Locate the cell with the specified text and output its [x, y] center coordinate. 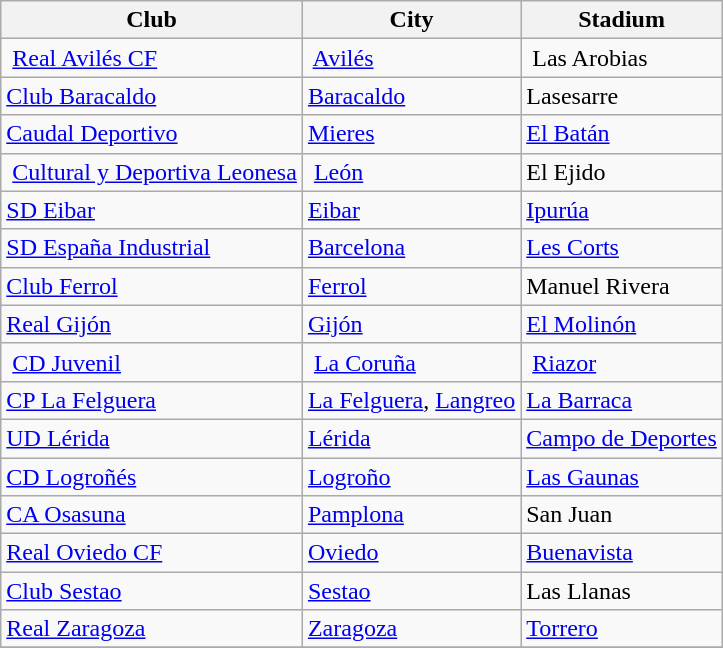
Cultural y Deportiva Leonesa [152, 172]
Oviedo [411, 553]
Club [152, 20]
Las Llanas [622, 591]
Torrero [622, 629]
Club Sestao [152, 591]
CD Logroñés [152, 477]
Zaragoza [411, 629]
Club Ferrol [152, 286]
La Felguera, Langreo [411, 400]
Barcelona [411, 248]
La Coruña [411, 362]
CA Osasuna [152, 515]
San Juan [622, 515]
Buenavista [622, 553]
Real Gijón [152, 324]
Campo de Deportes [622, 438]
Manuel Rivera [622, 286]
Stadium [622, 20]
Gijón [411, 324]
Logroño [411, 477]
Eibar [411, 210]
Riazor [622, 362]
El Molinón [622, 324]
Las Gaunas [622, 477]
UD Lérida [152, 438]
Baracaldo [411, 96]
SD Eibar [152, 210]
Pamplona [411, 515]
Avilés [411, 58]
CP La Felguera [152, 400]
Lérida [411, 438]
SD España Industrial [152, 248]
Real Avilés CF [152, 58]
La Barraca [622, 400]
Real Zaragoza [152, 629]
Ipurúa [622, 210]
Real Oviedo CF [152, 553]
Mieres [411, 134]
CD Juvenil [152, 362]
Lasesarre [622, 96]
León [411, 172]
Caudal Deportivo [152, 134]
El Ejido [622, 172]
Les Corts [622, 248]
Las Arobias [622, 58]
City [411, 20]
Sestao [411, 591]
El Batán [622, 134]
Club Baracaldo [152, 96]
Ferrol [411, 286]
